Determine the [X, Y] coordinate at the center of the cell enclosing the given text.  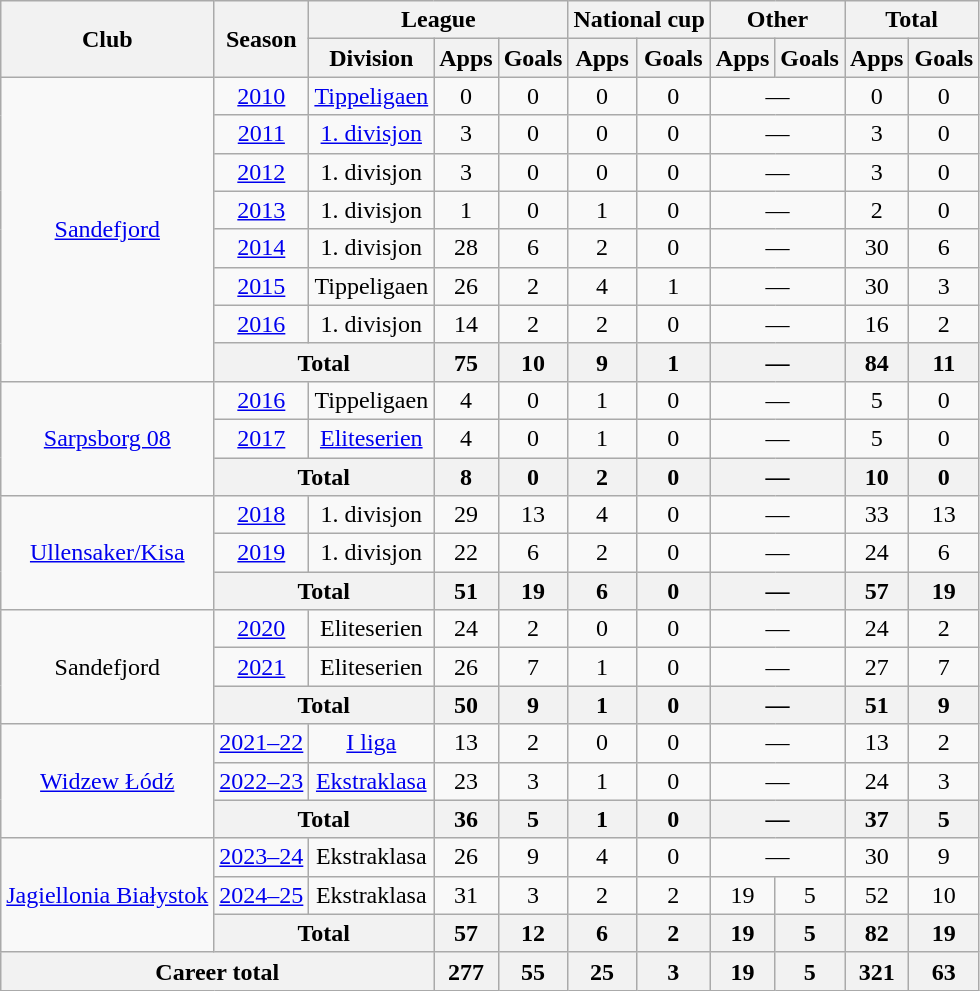
82 [876, 933]
31 [466, 895]
Career total [218, 971]
2019 [262, 553]
16 [876, 324]
52 [876, 895]
33 [876, 515]
84 [876, 362]
Other [777, 20]
63 [944, 971]
Ullensaker/Kisa [108, 553]
75 [466, 362]
321 [876, 971]
14 [466, 324]
Sarpsborg 08 [108, 438]
2010 [262, 96]
I liga [372, 743]
2011 [262, 134]
2014 [262, 248]
2023–24 [262, 857]
277 [466, 971]
23 [466, 781]
2020 [262, 629]
2024–25 [262, 895]
2013 [262, 210]
2022–23 [262, 781]
27 [876, 667]
12 [533, 933]
National cup [639, 20]
50 [466, 705]
36 [466, 819]
2021 [262, 667]
2015 [262, 286]
37 [876, 819]
Club [108, 39]
Jagiellonia Białystok [108, 895]
55 [533, 971]
Division [372, 58]
Widzew Łódź [108, 781]
2017 [262, 438]
25 [602, 971]
22 [466, 553]
29 [466, 515]
Season [262, 39]
League [438, 20]
2018 [262, 515]
8 [466, 477]
11 [944, 362]
28 [466, 248]
2021–22 [262, 743]
2012 [262, 172]
